Return (X, Y) of the center of cell containing provided text 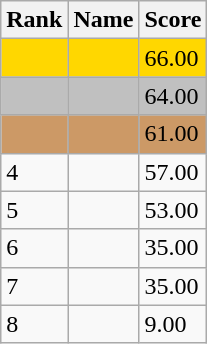
4 (34, 172)
Score (173, 20)
Name (104, 20)
8 (34, 324)
64.00 (173, 96)
5 (34, 210)
66.00 (173, 58)
57.00 (173, 172)
9.00 (173, 324)
53.00 (173, 210)
7 (34, 286)
61.00 (173, 134)
6 (34, 248)
Rank (34, 20)
